Determine the [x, y] coordinate at the center of the cell enclosing the given text.  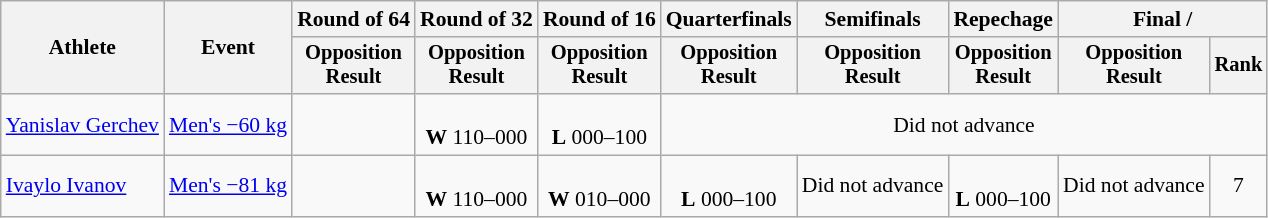
Round of 64 [354, 19]
Event [228, 48]
Rank [1239, 66]
Athlete [82, 48]
Round of 32 [476, 19]
Repechage [1003, 19]
W 010–000 [600, 186]
Men's −81 kg [228, 186]
Men's −60 kg [228, 124]
Ivaylo Ivanov [82, 186]
Final / [1162, 19]
Quarterfinals [729, 19]
Semifinals [873, 19]
7 [1239, 186]
Round of 16 [600, 19]
Yanislav Gerchev [82, 124]
